Return [x, y] of the center of cell containing provided text 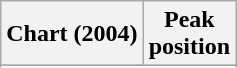
Chart (2004) [72, 34]
Peakposition [189, 34]
